Pinpoint the cell where the given text exists, returning its (X, Y) midpoint coordinate. 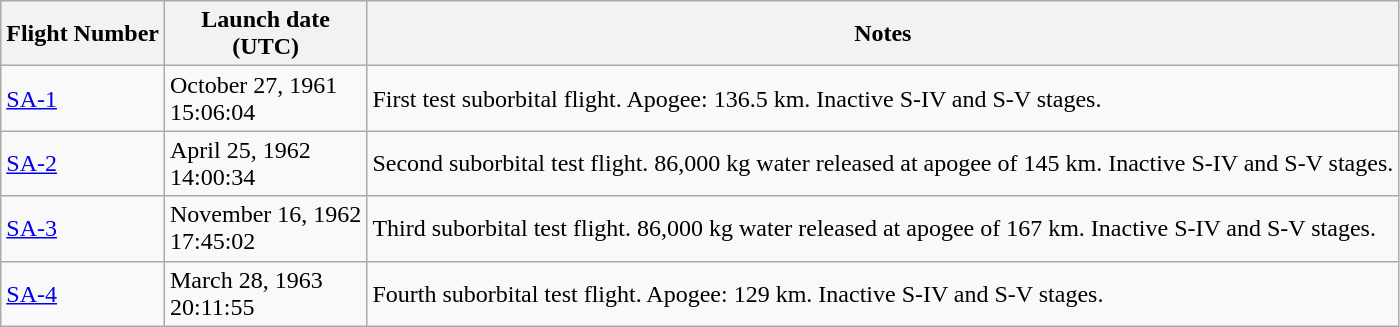
Third suborbital test flight. 86,000 kg water released at apogee of 167 km. Inactive S-IV and S-V stages. (883, 228)
Fourth suborbital test flight. Apogee: 129 km. Inactive S-IV and S-V stages. (883, 294)
SA-1 (83, 98)
March 28, 196320:11:55 (265, 294)
Flight Number (83, 34)
SA-4 (83, 294)
SA-3 (83, 228)
Second suborbital test flight. 86,000 kg water released at apogee of 145 km. Inactive S-IV and S-V stages. (883, 164)
SA-2 (83, 164)
April 25, 196214:00:34 (265, 164)
Launch date(UTC) (265, 34)
Notes (883, 34)
First test suborbital flight. Apogee: 136.5 km. Inactive S-IV and S-V stages. (883, 98)
November 16, 196217:45:02 (265, 228)
October 27, 196115:06:04 (265, 98)
